Return [X, Y] of the center of cell containing provided text 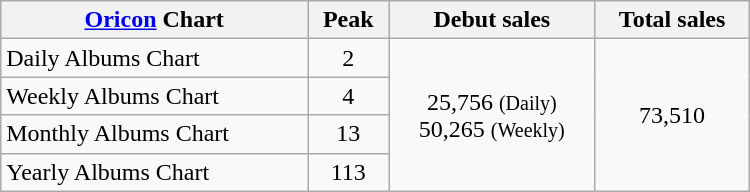
73,510 [672, 115]
Total sales [672, 20]
Debut sales [492, 20]
Oricon Chart [154, 20]
Monthly Albums Chart [154, 134]
Daily Albums Chart [154, 58]
Peak [348, 20]
13 [348, 134]
113 [348, 172]
Yearly Albums Chart [154, 172]
2 [348, 58]
Weekly Albums Chart [154, 96]
4 [348, 96]
25,756 (Daily) 50,265 (Weekly) [492, 115]
